Provide the [X, Y] coordinate of the cell's center where the given text is located.  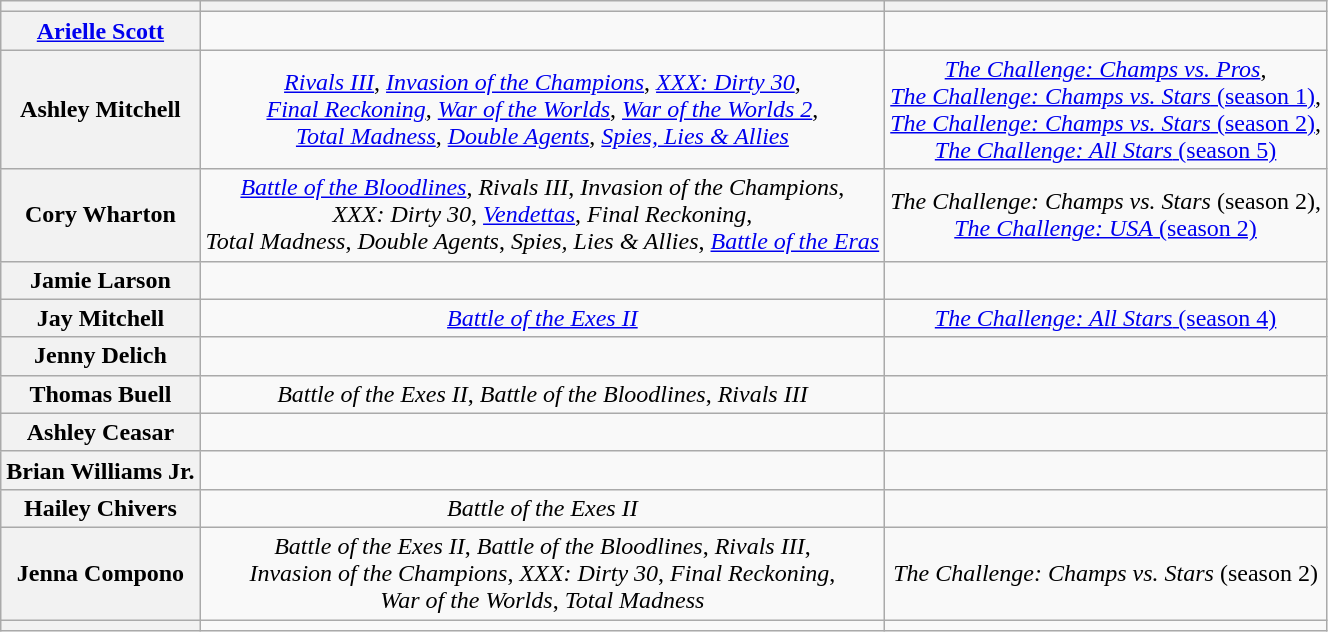
Ashley Ceasar [100, 432]
Hailey Chivers [100, 508]
The Challenge: Champs vs. Stars (season 2) [1106, 573]
The Challenge: Champs vs. Stars (season 2),The Challenge: USA (season 2) [1106, 215]
The Challenge: All Stars (season 4) [1106, 318]
Thomas Buell [100, 394]
Jay Mitchell [100, 318]
Jamie Larson [100, 280]
Cory Wharton [100, 215]
Ashley Mitchell [100, 110]
Brian Williams Jr. [100, 470]
Jenna Compono [100, 573]
Arielle Scott [100, 31]
Jenny Delich [100, 356]
Battle of the Exes II, Battle of the Bloodlines, Rivals III [542, 394]
